Output the (X, Y) coordinate of the center of the cell containing the given text.  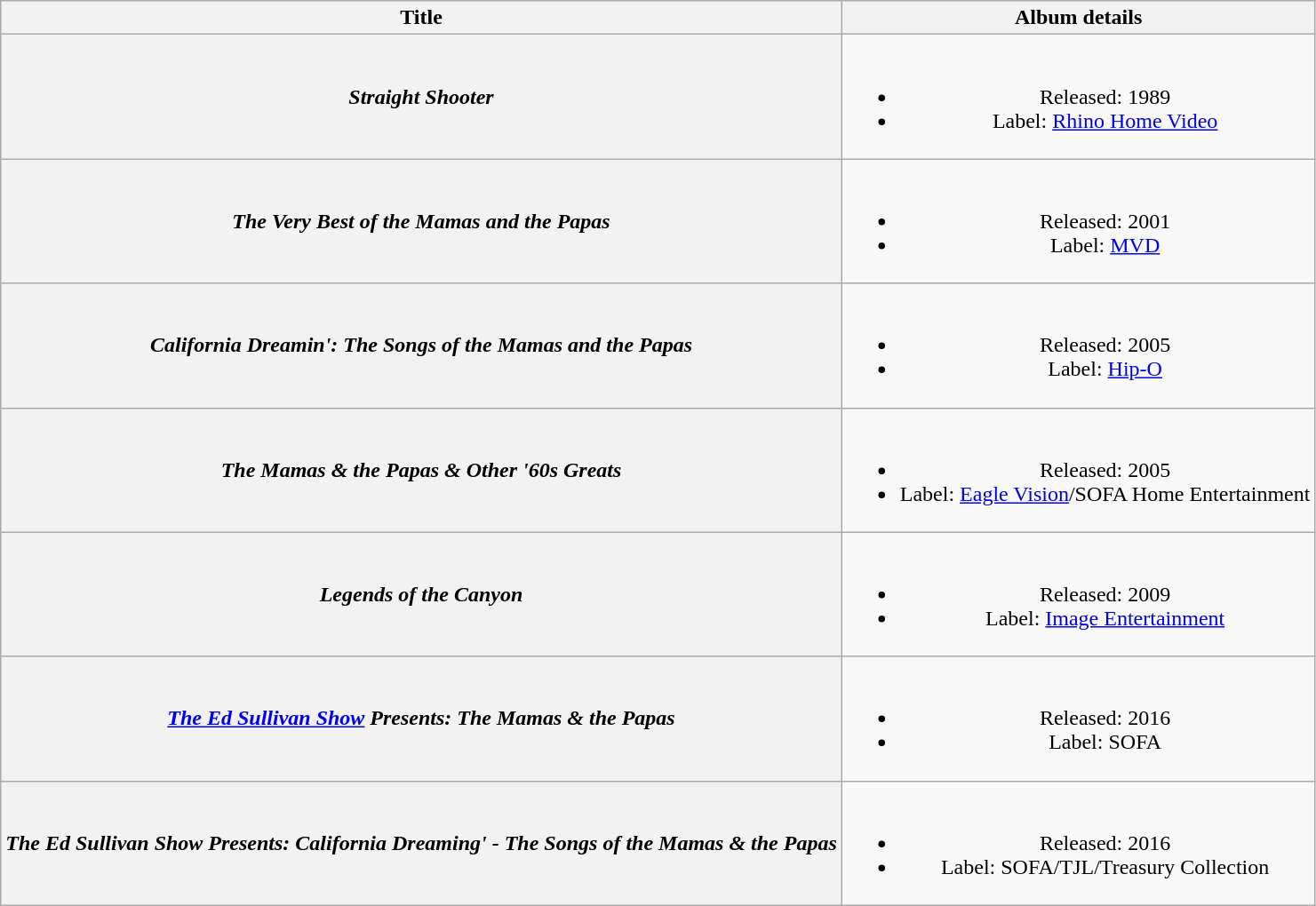
Released: 2005Label: Eagle Vision/SOFA Home Entertainment (1079, 470)
Title (421, 18)
Released: 2016Label: SOFA/TJL/Treasury Collection (1079, 843)
California Dreamin': The Songs of the Mamas and the Papas (421, 346)
Legends of the Canyon (421, 594)
Released: 1989Label: Rhino Home Video (1079, 97)
Album details (1079, 18)
Released: 2016Label: SOFA (1079, 719)
Released: 2001Label: MVD (1079, 221)
Straight Shooter (421, 97)
The Very Best of the Mamas and the Papas (421, 221)
The Ed Sullivan Show Presents: The Mamas & the Papas (421, 719)
The Mamas & the Papas & Other '60s Greats (421, 470)
Released: 2009Label: Image Entertainment (1079, 594)
The Ed Sullivan Show Presents: California Dreaming' - The Songs of the Mamas & the Papas (421, 843)
Released: 2005Label: Hip-O (1079, 346)
